From the cell containing the given text, extract its center point as (x, y) coordinate. 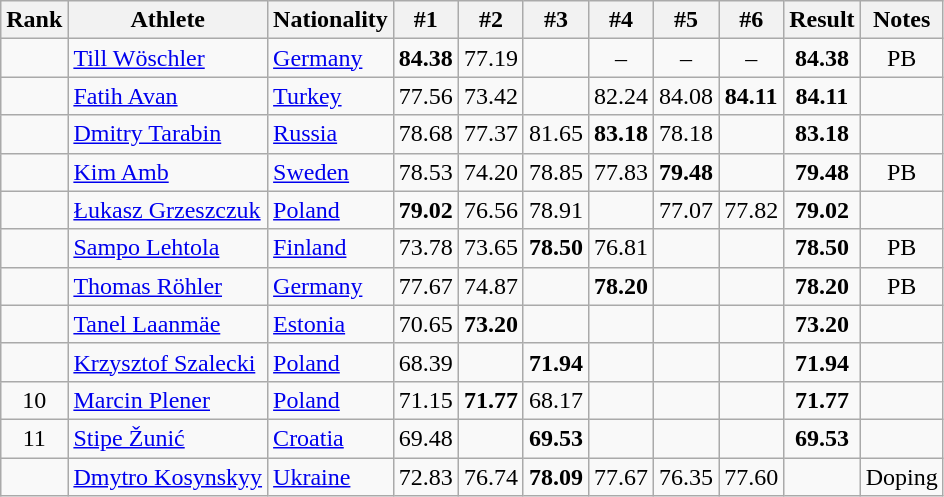
84.08 (686, 96)
11 (34, 438)
77.19 (490, 58)
Stipe Žunić (168, 438)
Sampo Lehtola (168, 248)
76.35 (686, 477)
Thomas Röhler (168, 286)
#2 (490, 20)
70.65 (426, 324)
74.87 (490, 286)
Dmytro Kosynskyy (168, 477)
Notes (902, 20)
#3 (556, 20)
Łukasz Grzeszczuk (168, 210)
78.85 (556, 172)
Doping (902, 477)
Result (822, 20)
76.74 (490, 477)
69.48 (426, 438)
Ukraine (331, 477)
72.83 (426, 477)
71.15 (426, 400)
Athlete (168, 20)
#1 (426, 20)
74.20 (490, 172)
73.65 (490, 248)
Marcin Plener (168, 400)
Croatia (331, 438)
78.68 (426, 134)
Kim Amb (168, 172)
68.39 (426, 362)
Nationality (331, 20)
#5 (686, 20)
#6 (752, 20)
82.24 (622, 96)
Krzysztof Szalecki (168, 362)
Fatih Avan (168, 96)
Till Wöschler (168, 58)
Estonia (331, 324)
78.91 (556, 210)
77.60 (752, 477)
77.83 (622, 172)
Rank (34, 20)
81.65 (556, 134)
77.82 (752, 210)
76.81 (622, 248)
Tanel Laanmäe (168, 324)
77.37 (490, 134)
77.56 (426, 96)
76.56 (490, 210)
73.42 (490, 96)
77.07 (686, 210)
78.18 (686, 134)
Finland (331, 248)
Sweden (331, 172)
Dmitry Tarabin (168, 134)
68.17 (556, 400)
Turkey (331, 96)
78.53 (426, 172)
#4 (622, 20)
Russia (331, 134)
78.09 (556, 477)
73.78 (426, 248)
10 (34, 400)
